Return [X, Y] of the center of cell containing provided text 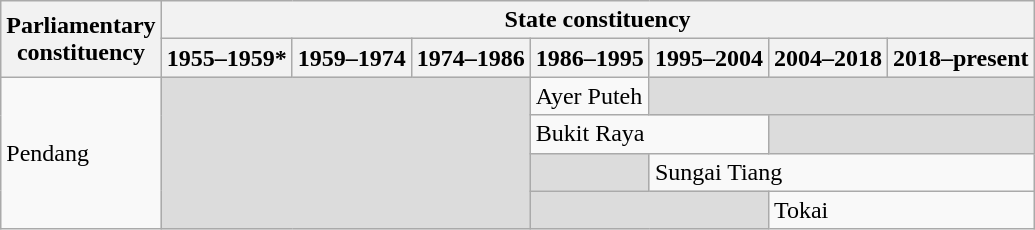
1986–1995 [590, 58]
2004–2018 [828, 58]
Tokai [901, 210]
Parliamentaryconstituency [81, 39]
Sungai Tiang [842, 172]
Pendang [81, 153]
1955–1959* [226, 58]
1995–2004 [708, 58]
Bukit Raya [649, 134]
1974–1986 [470, 58]
1959–1974 [352, 58]
State constituency [598, 20]
Ayer Puteh [590, 96]
2018–present [960, 58]
